Output the [X, Y] coordinate of the center of the cell containing the given text.  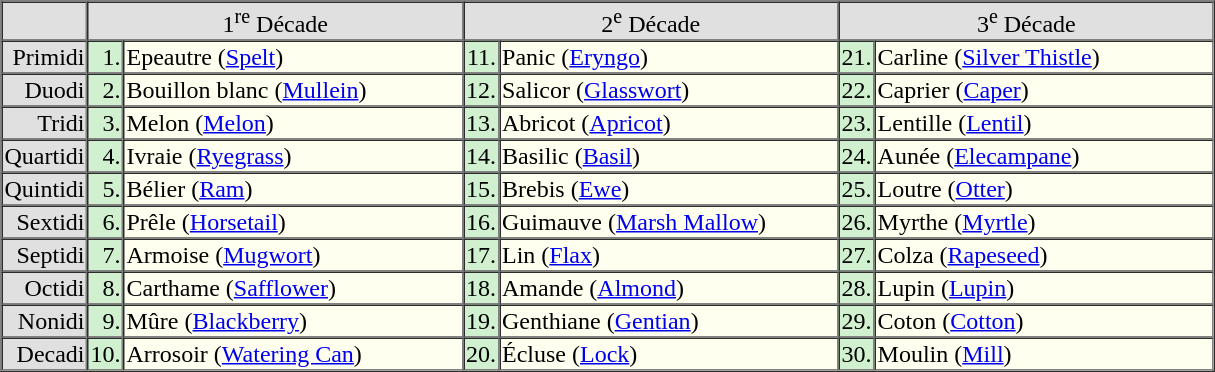
20. [481, 354]
18. [481, 288]
Lupin (Lupin) [1045, 288]
15. [481, 190]
Myrthe (Myrtle) [1045, 222]
Sextidi [45, 222]
30. [857, 354]
Aunée (Elecampane) [1045, 156]
Melon (Melon) [294, 124]
Decadi [45, 354]
28. [857, 288]
22. [857, 90]
17. [481, 256]
13. [481, 124]
3. [106, 124]
9. [106, 322]
Septidi [45, 256]
14. [481, 156]
Primidi [45, 58]
Arrosoir (Watering Can) [294, 354]
Brebis (Ewe) [669, 190]
25. [857, 190]
Carthame (Safflower) [294, 288]
8. [106, 288]
26. [857, 222]
Basilic (Basil) [669, 156]
2. [106, 90]
27. [857, 256]
7. [106, 256]
Bouillon blanc (Mullein) [294, 90]
Guimauve (Marsh Mallow) [669, 222]
Carline (Silver Thistle) [1045, 58]
Prêle (Horsetail) [294, 222]
Duodi [45, 90]
3e Décade [1027, 22]
Amande (Almond) [669, 288]
Armoise (Mugwort) [294, 256]
29. [857, 322]
11. [481, 58]
1. [106, 58]
Bélier (Ram) [294, 190]
Salicor (Glasswort) [669, 90]
21. [857, 58]
6. [106, 222]
Ivraie (Ryegrass) [294, 156]
10. [106, 354]
1re Décade [276, 22]
Octidi [45, 288]
Genthiane (Gentian) [669, 322]
Abricot (Apricot) [669, 124]
Moulin (Mill) [1045, 354]
Mûre (Blackberry) [294, 322]
16. [481, 222]
Quartidi [45, 156]
Panic (Eryngo) [669, 58]
Caprier (Caper) [1045, 90]
Lin (Flax) [669, 256]
Nonidi [45, 322]
Colza (Rapeseed) [1045, 256]
Quintidi [45, 190]
Lentille (Lentil) [1045, 124]
Loutre (Otter) [1045, 190]
23. [857, 124]
12. [481, 90]
5. [106, 190]
Coton (Cotton) [1045, 322]
Epeautre (Spelt) [294, 58]
19. [481, 322]
24. [857, 156]
Tridi [45, 124]
4. [106, 156]
2e Décade [651, 22]
Écluse (Lock) [669, 354]
